Detect which cell encompasses the target text, then output its (X, Y) center coordinate. 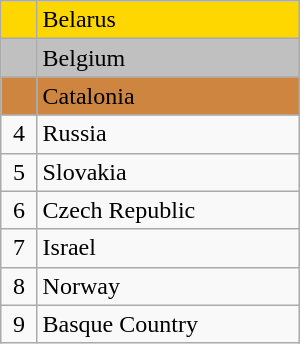
Catalonia (168, 96)
Slovakia (168, 172)
6 (19, 210)
Czech Republic (168, 210)
Belgium (168, 58)
8 (19, 286)
Russia (168, 134)
Basque Country (168, 324)
9 (19, 324)
Norway (168, 286)
Belarus (168, 20)
Israel (168, 248)
5 (19, 172)
7 (19, 248)
4 (19, 134)
